Locate the cell with the specified text and output its [X, Y] center coordinate. 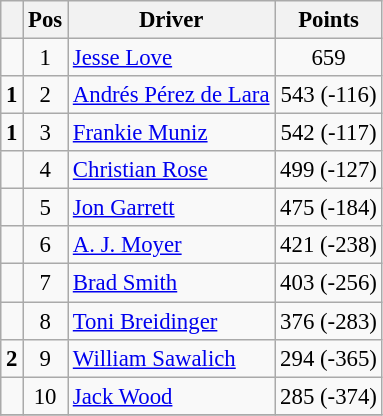
376 (-283) [328, 321]
403 (-256) [328, 283]
285 (-374) [328, 396]
A. J. Moyer [172, 245]
Frankie Muniz [172, 133]
499 (-127) [328, 170]
659 [328, 58]
Brad Smith [172, 283]
Pos [46, 20]
Christian Rose [172, 170]
542 (-117) [328, 133]
421 (-238) [328, 245]
294 (-365) [328, 358]
543 (-116) [328, 95]
10 [46, 396]
475 (-184) [328, 208]
Jon Garrett [172, 208]
9 [46, 358]
3 [46, 133]
Points [328, 20]
6 [46, 245]
Andrés Pérez de Lara [172, 95]
Jack Wood [172, 396]
8 [46, 321]
Toni Breidinger [172, 321]
Jesse Love [172, 58]
7 [46, 283]
Driver [172, 20]
5 [46, 208]
4 [46, 170]
William Sawalich [172, 358]
